Extract the (X, Y) coordinate from the center of the cell holding the provided text.  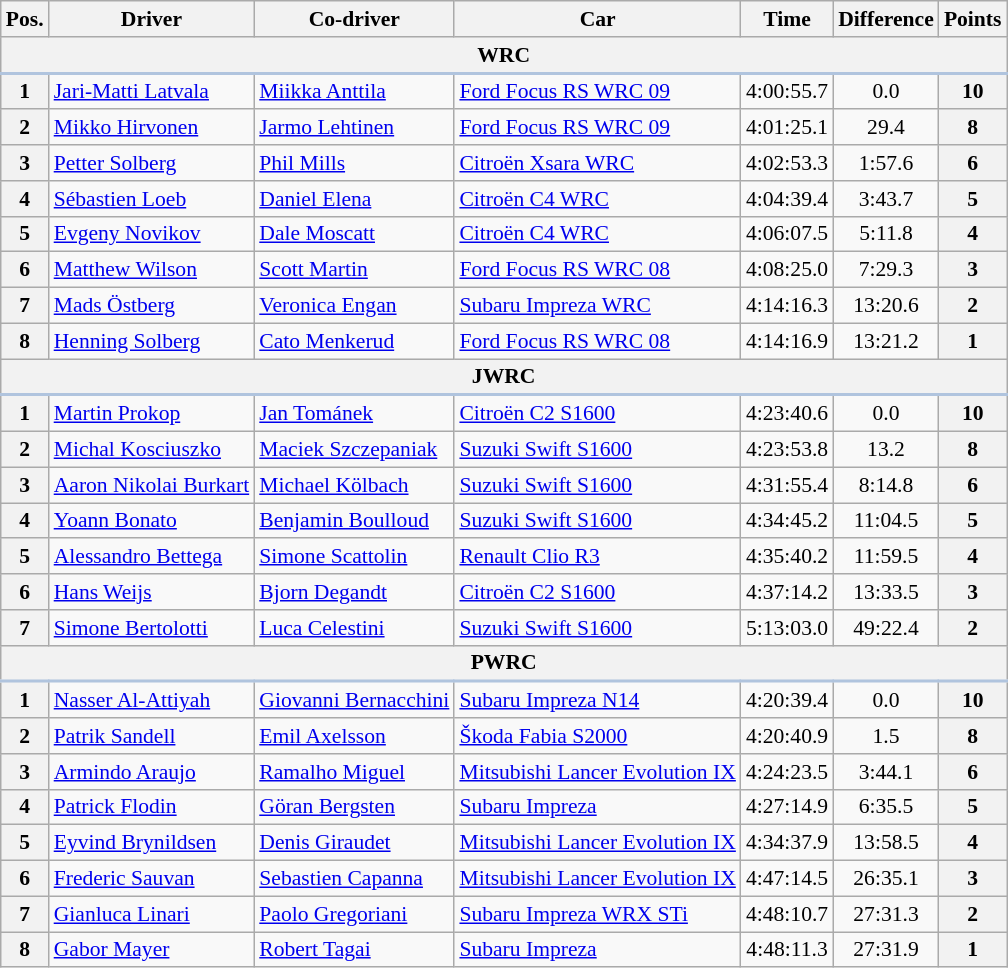
Paolo Gregoriani (354, 914)
29.4 (886, 128)
Denis Giraudet (354, 843)
Cato Menkerud (354, 341)
Martin Prokop (152, 413)
8:14.8 (886, 485)
Miikka Anttila (354, 91)
JWRC (504, 377)
Co-driver (354, 19)
Jari-Matti Latvala (152, 91)
Daniel Elena (354, 199)
Jan Tománek (354, 413)
4:27:14.9 (787, 807)
Yoann Bonato (152, 521)
4:47:14.5 (787, 879)
PWRC (504, 663)
4:35:40.2 (787, 557)
Gianluca Linari (152, 914)
WRC (504, 55)
Mikko Hirvonen (152, 128)
4:02:53.3 (787, 163)
Sébastien Loeb (152, 199)
Robert Tagai (354, 950)
Eyvind Brynildsen (152, 843)
13:20.6 (886, 306)
Citroën Xsara WRC (598, 163)
Jarmo Lehtinen (354, 128)
Car (598, 19)
Michal Kosciuszko (152, 450)
4:23:40.6 (787, 413)
Sebastien Capanna (354, 879)
Maciek Szczepaniak (354, 450)
Pos. (25, 19)
Time (787, 19)
3:44.1 (886, 772)
4:14:16.9 (787, 341)
6:35.5 (886, 807)
Michael Kölbach (354, 485)
Mads Östberg (152, 306)
5:13:03.0 (787, 628)
4:48:10.7 (787, 914)
Scott Martin (354, 270)
Giovanni Bernacchini (354, 700)
1.5 (886, 736)
49:22.4 (886, 628)
Ramalho Miguel (354, 772)
3:43.7 (886, 199)
4:34:45.2 (787, 521)
Škoda Fabia S2000 (598, 736)
4:48:11.3 (787, 950)
Petter Solberg (152, 163)
13.2 (886, 450)
Bjorn Degandt (354, 592)
4:23:53.8 (787, 450)
4:04:39.4 (787, 199)
4:00:55.7 (787, 91)
13:33.5 (886, 592)
Points (973, 19)
4:24:23.5 (787, 772)
13:21.2 (886, 341)
13:58.5 (886, 843)
4:31:55.4 (787, 485)
Simone Scattolin (354, 557)
4:01:25.1 (787, 128)
11:59.5 (886, 557)
5:11.8 (886, 234)
Armindo Araujo (152, 772)
7:29.3 (886, 270)
Simone Bertolotti (152, 628)
Evgeny Novikov (152, 234)
Difference (886, 19)
4:34:37.9 (787, 843)
Frederic Sauvan (152, 879)
Dale Moscatt (354, 234)
Subaru Impreza WRC (598, 306)
27:31.9 (886, 950)
Patrick Flodin (152, 807)
Matthew Wilson (152, 270)
1:57.6 (886, 163)
Patrik Sandell (152, 736)
4:06:07.5 (787, 234)
Emil Axelsson (354, 736)
Veronica Engan (354, 306)
Hans Weijs (152, 592)
26:35.1 (886, 879)
Benjamin Boulloud (354, 521)
Luca Celestini (354, 628)
27:31.3 (886, 914)
4:08:25.0 (787, 270)
Subaru Impreza N14 (598, 700)
4:14:16.3 (787, 306)
Subaru Impreza WRX STi (598, 914)
Driver (152, 19)
Phil Mills (354, 163)
4:37:14.2 (787, 592)
Gabor Mayer (152, 950)
11:04.5 (886, 521)
Alessandro Bettega (152, 557)
Henning Solberg (152, 341)
Aaron Nikolai Burkart (152, 485)
Renault Clio R3 (598, 557)
Nasser Al-Attiyah (152, 700)
Göran Bergsten (354, 807)
4:20:39.4 (787, 700)
4:20:40.9 (787, 736)
